Scan for the cell matching the given text and deliver its [x, y] coordinate at center. 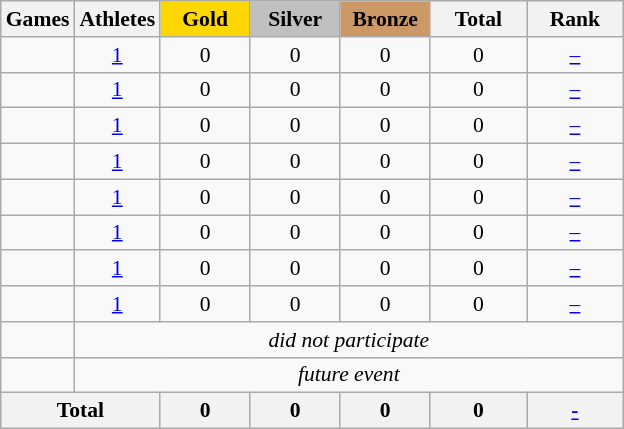
Athletes [117, 19]
did not participate [348, 340]
- [576, 411]
Gold [205, 19]
future event [348, 375]
Games [38, 19]
Rank [576, 19]
Silver [295, 19]
Bronze [385, 19]
